Provide the (x, y) coordinate of the cell's center where the given text is located.  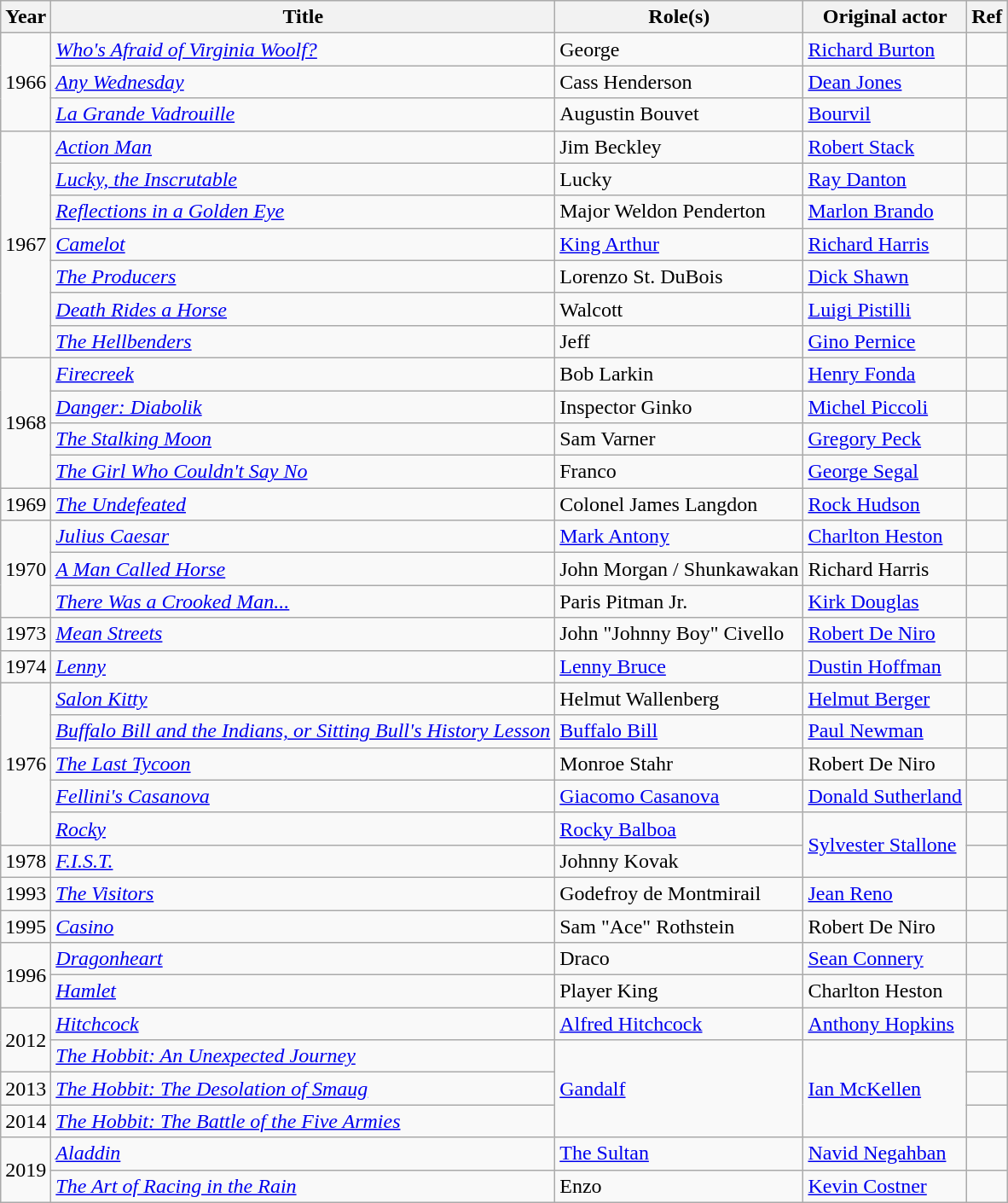
Reflections in a Golden Eye (304, 212)
Firecreek (304, 374)
Any Wednesday (304, 82)
2014 (26, 1121)
Navid Negahban (885, 1154)
The Hobbit: The Battle of the Five Armies (304, 1121)
Jim Beckley (679, 147)
Salon Kitty (304, 699)
Jeff (679, 341)
Colonel James Langdon (679, 504)
The Undefeated (304, 504)
John Morgan / Shunkawakan (679, 569)
Aladdin (304, 1154)
Johnny Kovak (679, 861)
Hitchcock (304, 1024)
Mean Streets (304, 634)
Franco (679, 472)
Major Weldon Penderton (679, 212)
Gandalf (679, 1089)
Dean Jones (885, 82)
Lucky, the Inscrutable (304, 179)
The Last Tycoon (304, 764)
Ray Danton (885, 179)
Action Man (304, 147)
Role(s) (679, 17)
Giacomo Casanova (679, 796)
Lucky (679, 179)
1978 (26, 861)
The Sultan (679, 1154)
F.I.S.T. (304, 861)
Marlon Brando (885, 212)
Sean Connery (885, 959)
Dick Shawn (885, 276)
Gino Pernice (885, 341)
Donald Sutherland (885, 796)
Richard Burton (885, 49)
Bob Larkin (679, 374)
Sam "Ace" Rothstein (679, 926)
Title (304, 17)
Alfred Hitchcock (679, 1024)
Enzo (679, 1186)
Kirk Douglas (885, 601)
1973 (26, 634)
Cass Henderson (679, 82)
1967 (26, 244)
Helmut Berger (885, 699)
Year (26, 17)
La Grande Vadrouille (304, 114)
Anthony Hopkins (885, 1024)
2013 (26, 1089)
1970 (26, 569)
1995 (26, 926)
There Was a Crooked Man... (304, 601)
A Man Called Horse (304, 569)
Draco (679, 959)
Hamlet (304, 991)
1968 (26, 422)
1974 (26, 666)
Original actor (885, 17)
2019 (26, 1170)
George Segal (885, 472)
Ref (988, 17)
1993 (26, 893)
John "Johnny Boy" Civello (679, 634)
Inspector Ginko (679, 407)
The Visitors (304, 893)
The Hellbenders (304, 341)
Death Rides a Horse (304, 309)
Lenny (304, 666)
Who's Afraid of Virginia Woolf? (304, 49)
Mark Antony (679, 537)
Rock Hudson (885, 504)
Rocky (304, 828)
1969 (26, 504)
2012 (26, 1040)
Michel Piccoli (885, 407)
Sam Varner (679, 439)
1996 (26, 975)
Buffalo Bill and the Indians, or Sitting Bull's History Lesson (304, 731)
Paris Pitman Jr. (679, 601)
Luigi Pistilli (885, 309)
Robert Stack (885, 147)
Walcott (679, 309)
Lorenzo St. DuBois (679, 276)
The Hobbit: The Desolation of Smaug (304, 1089)
Julius Caesar (304, 537)
Ian McKellen (885, 1089)
The Art of Racing in the Rain (304, 1186)
Fellini's Casanova (304, 796)
Camelot (304, 244)
Bourvil (885, 114)
The Hobbit: An Unexpected Journey (304, 1056)
The Girl Who Couldn't Say No (304, 472)
Godefroy de Montmirail (679, 893)
Sylvester Stallone (885, 845)
Jean Reno (885, 893)
Player King (679, 991)
Monroe Stahr (679, 764)
Casino (304, 926)
Gregory Peck (885, 439)
Lenny Bruce (679, 666)
1966 (26, 82)
George (679, 49)
Paul Newman (885, 731)
Danger: Diabolik (304, 407)
Helmut Wallenberg (679, 699)
Henry Fonda (885, 374)
Dragonheart (304, 959)
Dustin Hoffman (885, 666)
The Producers (304, 276)
The Stalking Moon (304, 439)
Buffalo Bill (679, 731)
Augustin Bouvet (679, 114)
King Arthur (679, 244)
Rocky Balboa (679, 828)
Kevin Costner (885, 1186)
1976 (26, 764)
